Detect which cell encompasses the target text, then output its [X, Y] center coordinate. 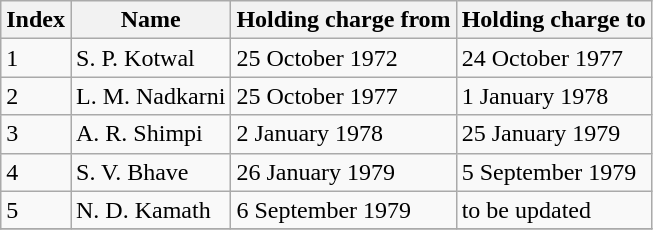
S. V. Bhave [150, 172]
1 January 1978 [554, 96]
Name [150, 20]
25 October 1977 [344, 96]
S. P. Kotwal [150, 58]
L. M. Nadkarni [150, 96]
3 [36, 134]
1 [36, 58]
Holding charge to [554, 20]
2 [36, 96]
Index [36, 20]
A. R. Shimpi [150, 134]
25 October 1972 [344, 58]
N. D. Kamath [150, 210]
2 January 1978 [344, 134]
5 September 1979 [554, 172]
24 October 1977 [554, 58]
5 [36, 210]
6 September 1979 [344, 210]
26 January 1979 [344, 172]
4 [36, 172]
to be updated [554, 210]
25 January 1979 [554, 134]
Holding charge from [344, 20]
